Detect which cell encompasses the target text, then output its [X, Y] center coordinate. 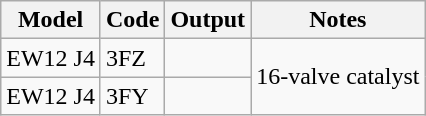
Output [208, 20]
Notes [338, 20]
3FY [132, 96]
3FZ [132, 58]
Model [51, 20]
16-valve catalyst [338, 77]
Code [132, 20]
